Provide the [X, Y] coordinate of the cell's center where the given text is located.  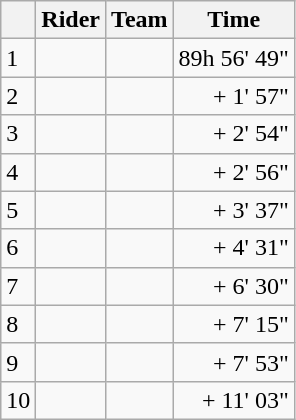
6 [18, 248]
5 [18, 210]
89h 56' 49" [234, 58]
+ 3' 37" [234, 210]
+ 7' 53" [234, 362]
Team [140, 20]
1 [18, 58]
7 [18, 286]
+ 7' 15" [234, 324]
Rider [71, 20]
3 [18, 134]
10 [18, 400]
+ 6' 30" [234, 286]
+ 1' 57" [234, 96]
8 [18, 324]
+ 2' 54" [234, 134]
+ 4' 31" [234, 248]
Time [234, 20]
4 [18, 172]
+ 11' 03" [234, 400]
+ 2' 56" [234, 172]
9 [18, 362]
2 [18, 96]
